Extract the [X, Y] coordinate from the center of the cell holding the provided text.  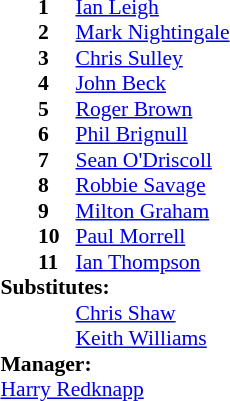
3 [57, 58]
6 [57, 135]
9 [57, 211]
8 [57, 185]
4 [57, 83]
7 [57, 160]
10 [57, 237]
5 [57, 109]
2 [57, 33]
11 [57, 262]
